Locate the cell with the specified text and output its [X, Y] center coordinate. 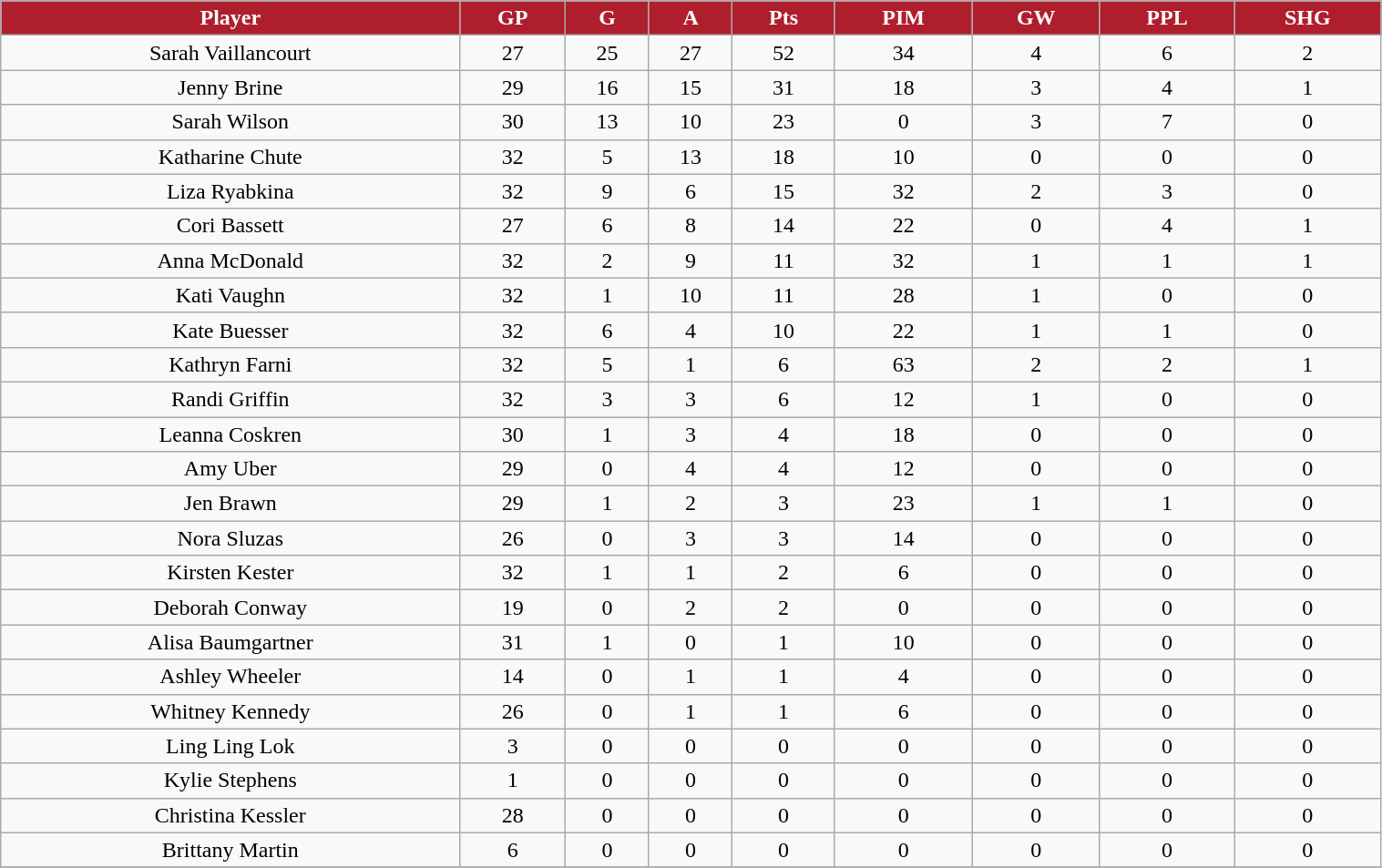
Pts [783, 18]
Whitney Kennedy [230, 711]
52 [783, 53]
G [608, 18]
Anna McDonald [230, 260]
Christina Kessler [230, 815]
Katharine Chute [230, 157]
Kathryn Farni [230, 364]
A [691, 18]
Jen Brawn [230, 504]
Randi Griffin [230, 399]
Nora Sluzas [230, 538]
PPL [1166, 18]
Sarah Wilson [230, 122]
Amy Uber [230, 469]
Sarah Vaillancourt [230, 53]
8 [691, 226]
34 [904, 53]
Ling Ling Lok [230, 746]
Jenny Brine [230, 87]
Kati Vaughn [230, 295]
Kirsten Kester [230, 573]
Kylie Stephens [230, 781]
Brittany Martin [230, 850]
25 [608, 53]
Alisa Baumgartner [230, 642]
GP [513, 18]
Cori Bassett [230, 226]
7 [1166, 122]
16 [608, 87]
SHG [1308, 18]
19 [513, 608]
Kate Buesser [230, 330]
GW [1036, 18]
63 [904, 364]
Leanna Coskren [230, 434]
Player [230, 18]
PIM [904, 18]
Deborah Conway [230, 608]
Ashley Wheeler [230, 677]
Liza Ryabkina [230, 191]
